Pinpoint the cell where the given text exists, returning its (x, y) midpoint coordinate. 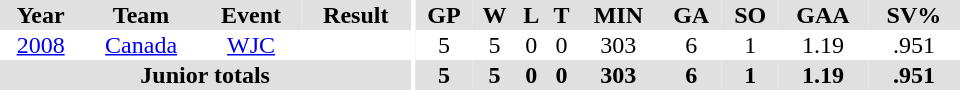
GP (444, 15)
T (561, 15)
GA (691, 15)
Team (141, 15)
MIN (618, 15)
SO (750, 15)
GAA (823, 15)
Canada (141, 45)
WJC (251, 45)
Event (251, 15)
L (531, 15)
Result (356, 15)
Junior totals (205, 75)
Year (40, 15)
2008 (40, 45)
SV% (914, 15)
W (494, 15)
